Pinpoint the cell where the given text exists, returning its (x, y) midpoint coordinate. 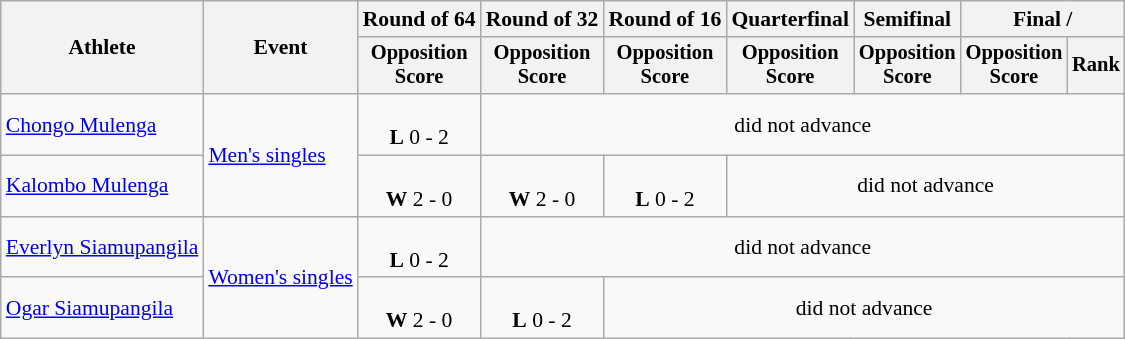
Kalombo Mulenga (102, 186)
Athlete (102, 48)
Everlyn Siamupangila (102, 248)
Round of 16 (664, 19)
Men's singles (280, 155)
Event (280, 48)
Round of 32 (542, 19)
Women's singles (280, 278)
Rank (1096, 66)
Quarterfinal (790, 19)
Semifinal (908, 19)
Chongo Mulenga (102, 124)
Round of 64 (420, 19)
Final / (1043, 19)
Ogar Siamupangila (102, 308)
